Provide the [x, y] coordinate of the cell's center where the given text is located.  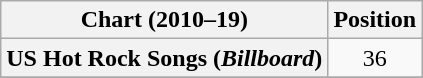
Position [375, 20]
36 [375, 58]
Chart (2010–19) [164, 20]
US Hot Rock Songs (Billboard) [164, 58]
